Extract the (x, y) coordinate from the center of the cell holding the provided text.  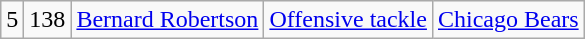
5 (12, 20)
138 (48, 20)
Offensive tackle (348, 20)
Chicago Bears (508, 20)
Bernard Robertson (168, 20)
